From the cell containing the given text, extract its center point as (x, y) coordinate. 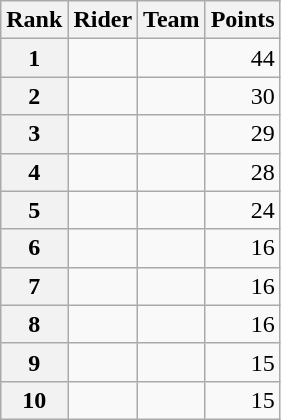
24 (242, 210)
29 (242, 134)
9 (34, 362)
30 (242, 96)
28 (242, 172)
8 (34, 324)
44 (242, 58)
6 (34, 248)
2 (34, 96)
Rank (34, 20)
5 (34, 210)
4 (34, 172)
Team (172, 20)
Rider (103, 20)
Points (242, 20)
10 (34, 400)
3 (34, 134)
7 (34, 286)
1 (34, 58)
